Return (x, y) of the center of cell containing provided text 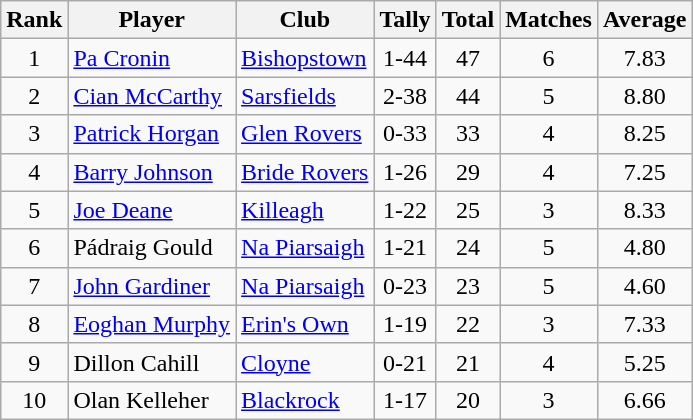
2-38 (405, 96)
Erin's Own (305, 324)
0-21 (405, 362)
7.25 (644, 172)
Pádraig Gould (152, 248)
6.66 (644, 400)
0-23 (405, 286)
John Gardiner (152, 286)
1-21 (405, 248)
22 (468, 324)
Cloyne (305, 362)
Joe Deane (152, 210)
1-44 (405, 58)
Average (644, 20)
Tally (405, 20)
Cian McCarthy (152, 96)
5.25 (644, 362)
24 (468, 248)
Blackrock (305, 400)
8.33 (644, 210)
8 (34, 324)
Eoghan Murphy (152, 324)
33 (468, 134)
2 (34, 96)
Rank (34, 20)
1-22 (405, 210)
10 (34, 400)
Club (305, 20)
0-33 (405, 134)
Total (468, 20)
8.25 (644, 134)
1-17 (405, 400)
Patrick Horgan (152, 134)
21 (468, 362)
29 (468, 172)
Glen Rovers (305, 134)
7 (34, 286)
25 (468, 210)
7.33 (644, 324)
Bishopstown (305, 58)
Bride Rovers (305, 172)
8.80 (644, 96)
44 (468, 96)
Matches (549, 20)
20 (468, 400)
Olan Kelleher (152, 400)
4.60 (644, 286)
Barry Johnson (152, 172)
47 (468, 58)
23 (468, 286)
4.80 (644, 248)
1-19 (405, 324)
7.83 (644, 58)
Pa Cronin (152, 58)
9 (34, 362)
Dillon Cahill (152, 362)
Killeagh (305, 210)
1-26 (405, 172)
1 (34, 58)
Player (152, 20)
Sarsfields (305, 96)
